Return [X, Y] of the center of cell containing provided text 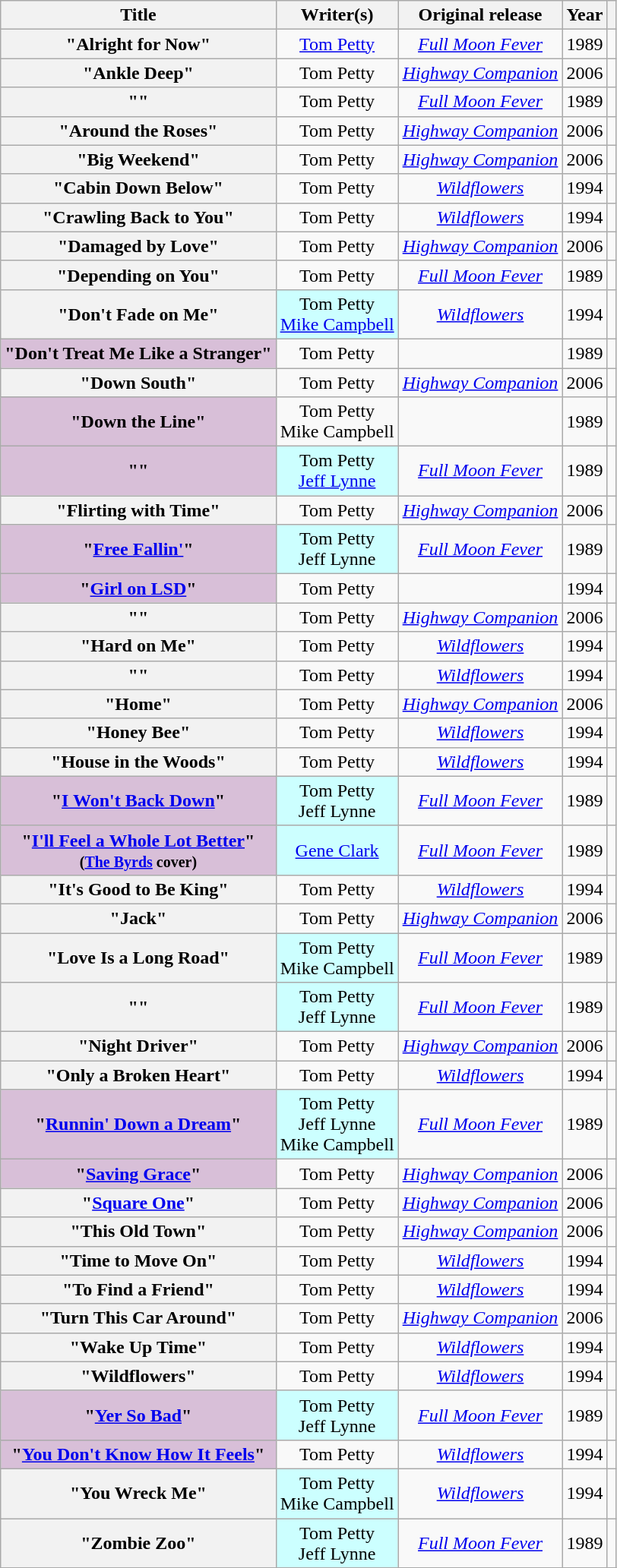
"This Old Town" [138, 1232]
"Hard on Me" [138, 646]
"Home" [138, 704]
Title [138, 15]
"Down the Line" [138, 422]
"Honey Bee" [138, 733]
"Square One" [138, 1203]
"To Find a Friend" [138, 1289]
"Crawling Back to You" [138, 217]
"Depending on You" [138, 275]
Tom PettyJeff LynneMike Campbell [337, 1125]
"Yer So Bad" [138, 1415]
Year [585, 15]
"Wildflowers" [138, 1376]
"I'll Feel a Whole Lot Better" (The Byrds cover) [138, 850]
"Ankle Deep" [138, 73]
"You Wreck Me" [138, 1493]
"Don't Fade on Me" [138, 314]
"House in the Woods" [138, 762]
"Girl on LSD" [138, 588]
"Free Fallin'" [138, 550]
"Alright for Now" [138, 44]
"Big Weekend" [138, 159]
"Only a Broken Heart" [138, 1075]
Gene Clark [337, 850]
Writer(s) [337, 15]
"Jack" [138, 918]
"Cabin Down Below" [138, 188]
"Runnin' Down a Dream" [138, 1125]
"You Don't Know How It Feels" [138, 1454]
Original release [480, 15]
"Turn This Car Around" [138, 1318]
"Down South" [138, 382]
"Love Is a Long Road" [138, 957]
"Time to Move On" [138, 1260]
"It's Good to Be King" [138, 889]
"Wake Up Time" [138, 1347]
"Zombie Zoo" [138, 1543]
"I Won't Back Down" [138, 800]
"Flirting with Time" [138, 510]
"Don't Treat Me Like a Stranger" [138, 353]
"Damaged by Love" [138, 246]
"Around the Roses" [138, 131]
"Saving Grace" [138, 1174]
"Night Driver" [138, 1046]
